Pinpoint the cell where the given text exists, returning its (X, Y) midpoint coordinate. 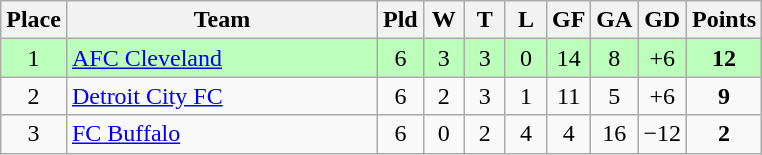
Points (724, 20)
5 (614, 96)
GF (568, 20)
T (484, 20)
GD (662, 20)
GA (614, 20)
8 (614, 58)
AFC Cleveland (222, 58)
16 (614, 134)
L (526, 20)
Team (222, 20)
11 (568, 96)
12 (724, 58)
Detroit City FC (222, 96)
−12 (662, 134)
Pld (401, 20)
14 (568, 58)
Place (34, 20)
FC Buffalo (222, 134)
9 (724, 96)
W (444, 20)
